Provide the [X, Y] coordinate of the cell's center where the given text is located.  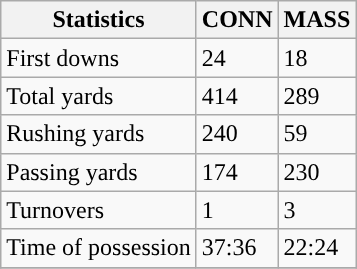
1 [237, 210]
Time of possession [99, 248]
Total yards [99, 96]
3 [317, 210]
24 [237, 58]
240 [237, 134]
59 [317, 134]
18 [317, 58]
Rushing yards [99, 134]
MASS [317, 20]
230 [317, 172]
Statistics [99, 20]
22:24 [317, 248]
414 [237, 96]
289 [317, 96]
37:36 [237, 248]
Passing yards [99, 172]
CONN [237, 20]
First downs [99, 58]
174 [237, 172]
Turnovers [99, 210]
